Output the [x, y] coordinate of the center of the cell containing the given text.  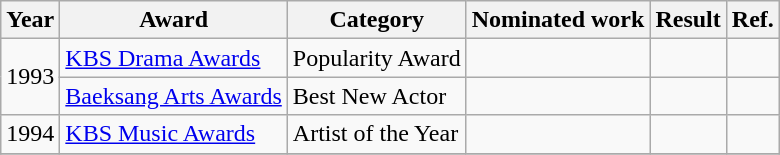
Category [376, 20]
Nominated work [558, 20]
Baeksang Arts Awards [174, 96]
KBS Drama Awards [174, 58]
Ref. [752, 20]
Popularity Award [376, 58]
Award [174, 20]
Artist of the Year [376, 134]
KBS Music Awards [174, 134]
Result [688, 20]
1994 [30, 134]
Best New Actor [376, 96]
1993 [30, 77]
Year [30, 20]
